Capture the cell that displays the provided text and extract its [x, y] central coordinate. 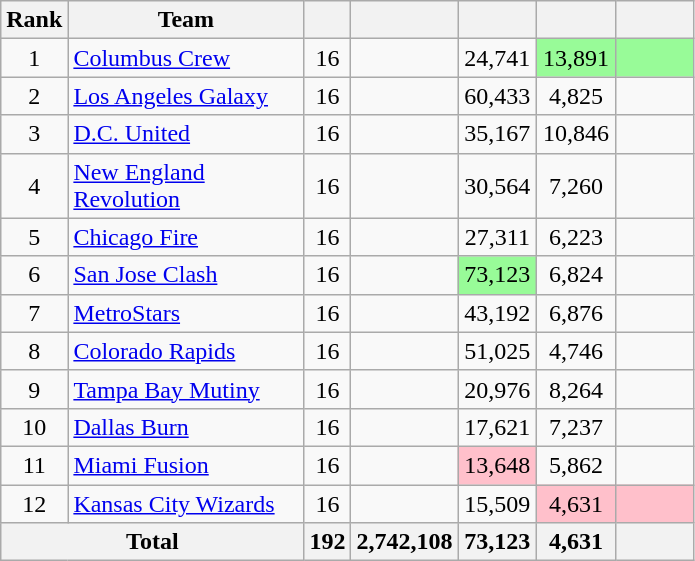
6,824 [576, 275]
MetroStars [186, 313]
4,746 [576, 351]
4 [34, 186]
2,742,108 [404, 542]
43,192 [498, 313]
8 [34, 351]
7 [34, 313]
Tampa Bay Mutiny [186, 389]
Total [152, 542]
20,976 [498, 389]
6,876 [576, 313]
San Jose Clash [186, 275]
5,862 [576, 465]
11 [34, 465]
60,433 [498, 96]
D.C. United [186, 134]
1 [34, 58]
Chicago Fire [186, 237]
3 [34, 134]
4,825 [576, 96]
12 [34, 503]
Miami Fusion [186, 465]
2 [34, 96]
51,025 [498, 351]
Kansas City Wizards [186, 503]
15,509 [498, 503]
17,621 [498, 427]
Dallas Burn [186, 427]
24,741 [498, 58]
10,846 [576, 134]
8,264 [576, 389]
Team [186, 20]
Colorado Rapids [186, 351]
9 [34, 389]
Rank [34, 20]
7,260 [576, 186]
Los Angeles Galaxy [186, 96]
6 [34, 275]
30,564 [498, 186]
192 [328, 542]
New England Revolution [186, 186]
7,237 [576, 427]
10 [34, 427]
27,311 [498, 237]
6,223 [576, 237]
5 [34, 237]
13,648 [498, 465]
Columbus Crew [186, 58]
35,167 [498, 134]
13,891 [576, 58]
